For the text-containing cell, return its midpoint in [x, y] coordinate format. 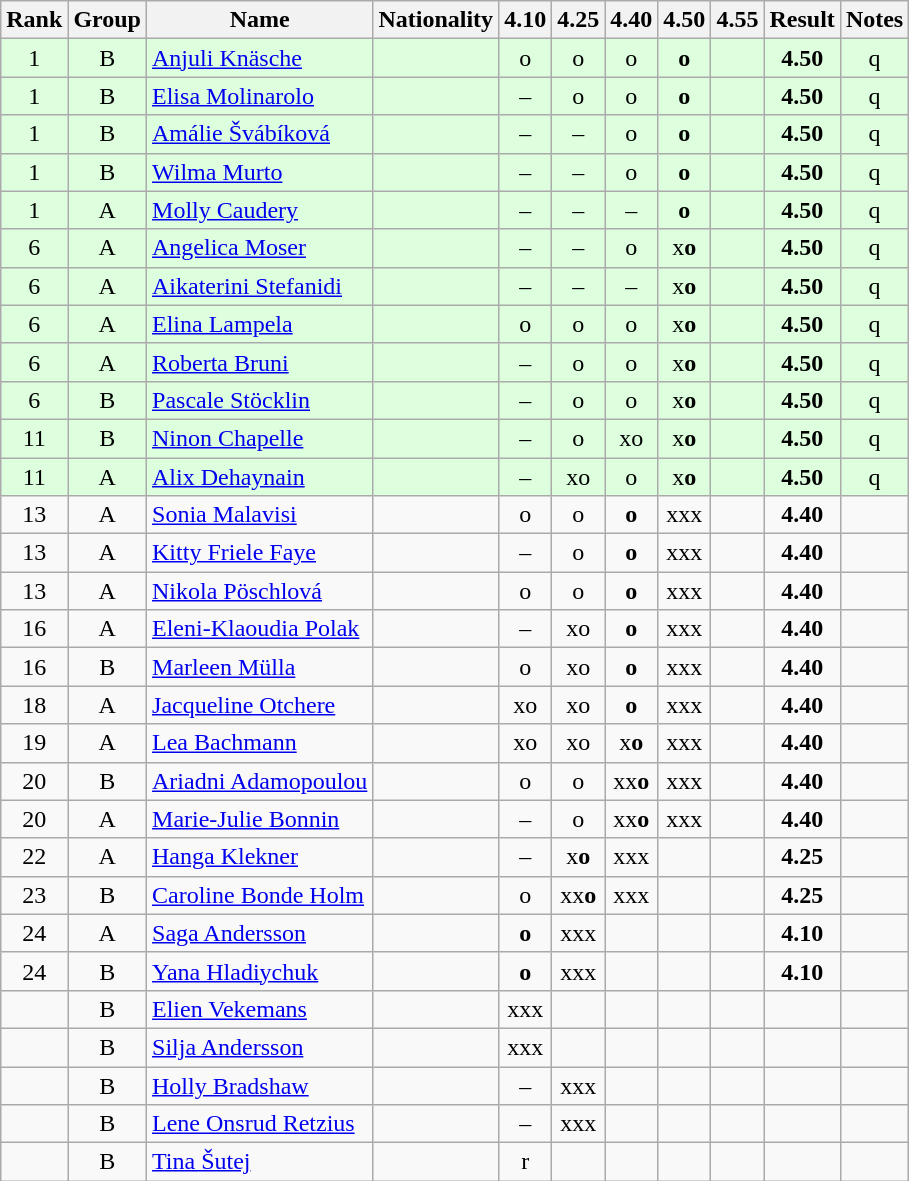
Sonia Malavisi [260, 515]
Holly Bradshaw [260, 1085]
Result [802, 20]
Elina Lampela [260, 324]
22 [34, 857]
Lene Onsrud Retzius [260, 1124]
Roberta Bruni [260, 362]
Group [108, 20]
Anjuli Knäsche [260, 58]
Kitty Friele Faye [260, 553]
Jacqueline Otchere [260, 705]
Aikaterini Stefanidi [260, 286]
4.55 [738, 20]
Caroline Bonde Holm [260, 895]
Eleni-Klaoudia Polak [260, 629]
Yana Hladiychuk [260, 971]
Marie-Julie Bonnin [260, 819]
Hanga Klekner [260, 857]
Silja Andersson [260, 1047]
Name [260, 20]
Nikola Pöschlová [260, 591]
19 [34, 743]
18 [34, 705]
Marleen Mülla [260, 667]
Elisa Molinarolo [260, 96]
Pascale Stöcklin [260, 400]
Notes [874, 20]
Ariadni Adamopoulou [260, 781]
Lea Bachmann [260, 743]
Ninon Chapelle [260, 438]
Amálie Švábíková [260, 134]
Molly Caudery [260, 210]
r [526, 1162]
Rank [34, 20]
Elien Vekemans [260, 1009]
Alix Dehaynain [260, 477]
23 [34, 895]
Nationality [436, 20]
Tina Šutej [260, 1162]
Angelica Moser [260, 248]
Wilma Murto [260, 172]
Saga Andersson [260, 933]
